From the cell containing the given text, extract its center point as [x, y] coordinate. 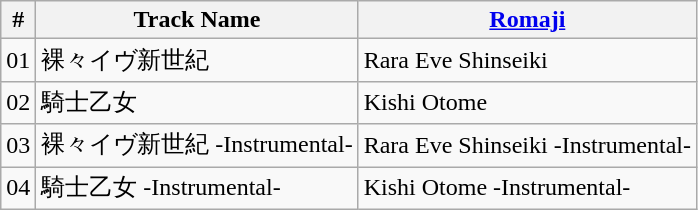
騎士乙女 -Instrumental- [197, 188]
Kishi Otome [527, 102]
Track Name [197, 20]
Rara Eve Shinseiki -Instrumental- [527, 146]
裸々イヴ新世紀 [197, 60]
04 [18, 188]
03 [18, 146]
Rara Eve Shinseiki [527, 60]
騎士乙女 [197, 102]
裸々イヴ新世紀 -Instrumental- [197, 146]
Romaji [527, 20]
# [18, 20]
02 [18, 102]
01 [18, 60]
Kishi Otome -Instrumental- [527, 188]
